Pinpoint the cell where the given text exists, returning its [X, Y] midpoint coordinate. 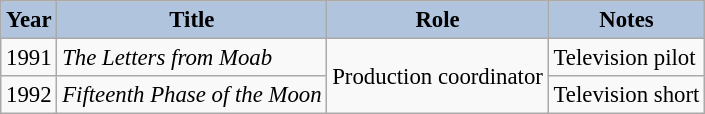
Notes [626, 20]
Role [438, 20]
1991 [29, 58]
Year [29, 20]
The Letters from Moab [192, 58]
Television pilot [626, 58]
Production coordinator [438, 76]
1992 [29, 95]
Title [192, 20]
Fifteenth Phase of the Moon [192, 95]
Television short [626, 95]
